Detect which cell encompasses the target text, then output its [x, y] center coordinate. 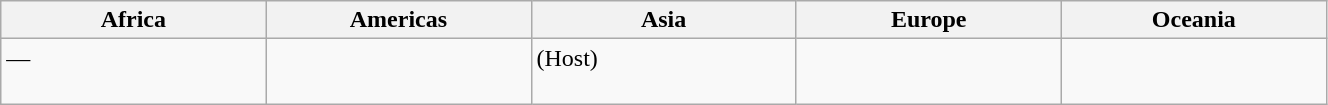
Americas [398, 20]
Oceania [1194, 20]
— [134, 72]
Asia [664, 20]
Africa [134, 20]
(Host) [664, 72]
Europe [928, 20]
